Locate the cell with the specified text and output its [X, Y] center coordinate. 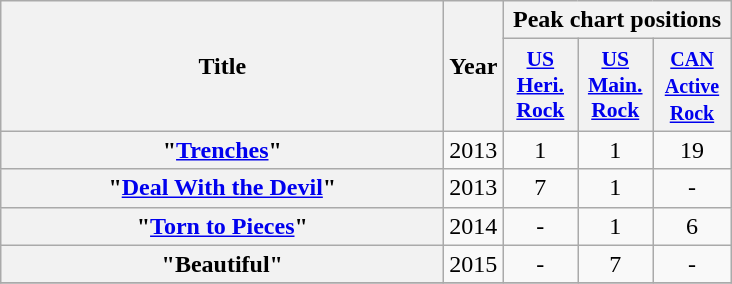
"Deal With the Devil" [222, 188]
USMain. Rock [616, 85]
2015 [474, 264]
"Beautiful" [222, 264]
2014 [474, 226]
"Trenches" [222, 150]
6 [692, 226]
"Torn to Pieces" [222, 226]
CANActive Rock [692, 85]
19 [692, 150]
Year [474, 66]
USHeri. Rock [540, 85]
Title [222, 66]
Peak chart positions [617, 20]
